Pinpoint the cell where the given text exists, returning its [X, Y] midpoint coordinate. 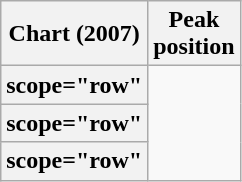
Peakposition [194, 34]
Chart (2007) [74, 34]
